Capture the cell that displays the provided text and extract its (x, y) central coordinate. 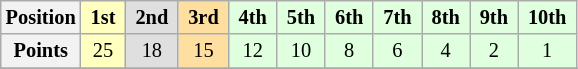
Points (41, 51)
1 (547, 51)
7th (397, 17)
9th (494, 17)
10 (301, 51)
4 (446, 51)
8 (349, 51)
6th (349, 17)
1st (104, 17)
3rd (203, 17)
2 (494, 51)
8th (446, 17)
10th (547, 17)
4th (253, 17)
15 (203, 51)
Position (41, 17)
18 (152, 51)
5th (301, 17)
2nd (152, 17)
12 (253, 51)
25 (104, 51)
6 (397, 51)
